Find where the given text appears and provide that cell's center as [X, Y] coordinate. 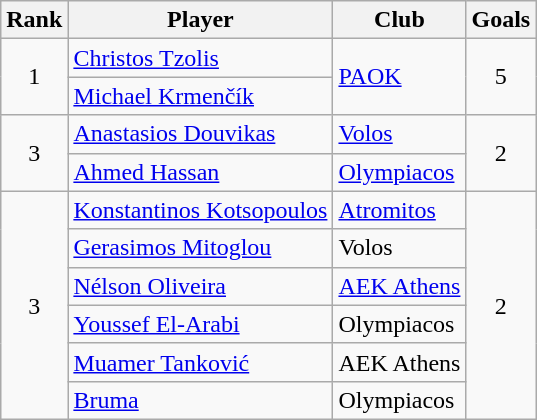
Goals [501, 20]
Player [200, 20]
Youssef El-Arabi [200, 324]
Anastasios Douvikas [200, 134]
PAOK [400, 77]
1 [34, 77]
Bruma [200, 400]
Gerasimos Mitoglou [200, 248]
Ahmed Hassan [200, 172]
Club [400, 20]
Michael Krmenčík [200, 96]
5 [501, 77]
Rank [34, 20]
Konstantinos Kotsopoulos [200, 210]
Nélson Oliveira [200, 286]
Atromitos [400, 210]
Muamer Tanković [200, 362]
Christos Tzolis [200, 58]
